Detect which cell encompasses the target text, then output its [x, y] center coordinate. 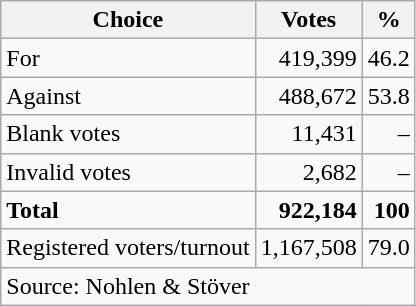
Votes [308, 20]
11,431 [308, 134]
53.8 [388, 96]
488,672 [308, 96]
% [388, 20]
922,184 [308, 210]
79.0 [388, 248]
Registered voters/turnout [128, 248]
2,682 [308, 172]
Blank votes [128, 134]
Against [128, 96]
Source: Nohlen & Stöver [208, 286]
Total [128, 210]
Choice [128, 20]
Invalid votes [128, 172]
100 [388, 210]
For [128, 58]
1,167,508 [308, 248]
419,399 [308, 58]
46.2 [388, 58]
